Scan for the cell matching the given text and deliver its [x, y] coordinate at center. 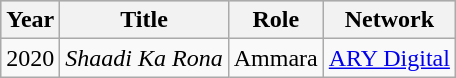
Role [276, 20]
Ammara [276, 58]
ARY Digital [389, 58]
Network [389, 20]
2020 [30, 58]
Title [144, 20]
Year [30, 20]
Shaadi Ka Rona [144, 58]
